Find where the given text appears and provide that cell's center as (X, Y) coordinate. 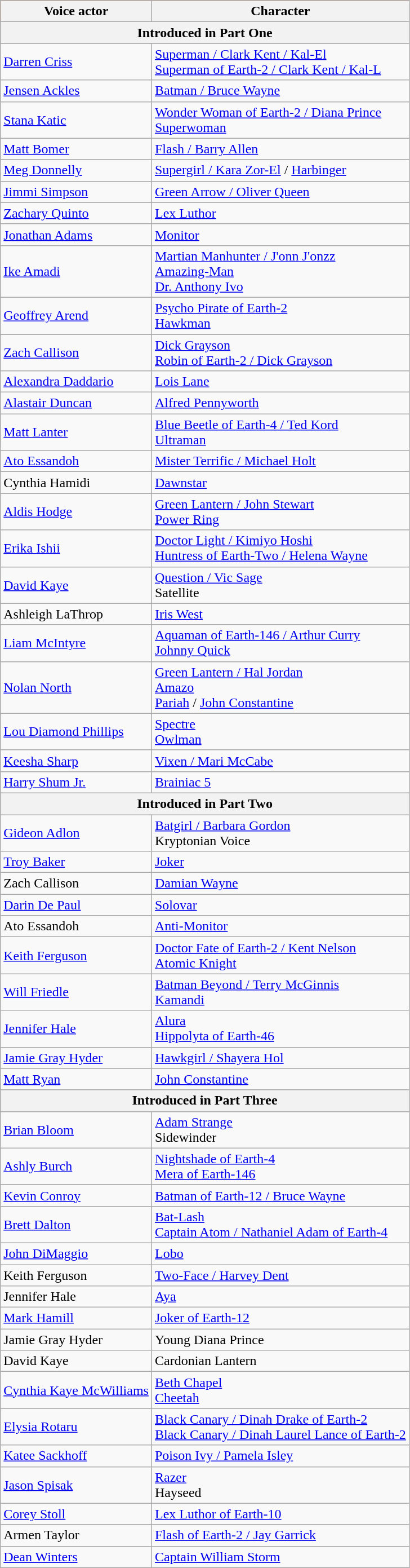
John DiMaggio (77, 1253)
Alfred Pennyworth (280, 403)
Iris West (280, 614)
Question / Vic SageSatellite (280, 585)
Aldis Hodge (77, 512)
Cynthia Hamidi (77, 483)
Brian Bloom (77, 1130)
Ashly Burch (77, 1166)
Aquaman of Earth-146 / Arthur CurryJohnny Quick (280, 643)
Aya (280, 1297)
Vixen / Mari McCabe (280, 761)
Darren Criss (77, 62)
Batman of Earth-12 / Bruce Wayne (280, 1195)
Doctor Light / Kimiyo HoshiHuntress of Earth-Two / Helena Wayne (280, 548)
Meg Donnelly (77, 170)
Brainiac 5 (280, 782)
Dawnstar (280, 483)
Ashleigh LaThrop (77, 614)
Will Friedle (77, 992)
Zachary Quinto (77, 213)
Two-Face / Harvey Dent (280, 1275)
Nightshade of Earth-4Mera of Earth-146 (280, 1166)
Erika Ishii (77, 548)
Brett Dalton (77, 1225)
Lois Lane (280, 382)
Alexandra Daddario (77, 382)
Kevin Conroy (77, 1195)
Green Lantern / Hal JordanAmazoPariah / John Constantine (280, 687)
Adam StrangeSidewinder (280, 1130)
Joker of Earth-12 (280, 1318)
Voice actor (77, 11)
Flash / Barry Allen (280, 149)
Katee Sackhoff (77, 1456)
Anti-Monitor (280, 926)
Troy Baker (77, 862)
AluraHippolyta of Earth-46 (280, 1028)
Elysia Rotaru (77, 1426)
Introduced in Part Two (205, 803)
Jimmi Simpson (77, 192)
Matt Ryan (77, 1079)
Character (280, 11)
Batgirl / Barbara GordonKryptonian Voice (280, 832)
Keesha Sharp (77, 761)
SpectreOwlman (280, 732)
Blue Beetle of Earth-4 / Ted KordUltraman (280, 432)
Corey Stoll (77, 1514)
Introduced in Part One (205, 33)
Batman / Bruce Wayne (280, 91)
Darin De Paul (77, 905)
Psycho Pirate of Earth-2Hawkman (280, 316)
Cynthia Kaye McWilliams (77, 1390)
Dean Winters (77, 1557)
RazerHayseed (280, 1485)
Geoffrey Arend (77, 316)
Damian Wayne (280, 884)
Gideon Adlon (77, 832)
Batman Beyond / Terry McGinnisKamandi (280, 992)
Lex Luthor (280, 213)
Matt Bomer (77, 149)
Mister Terrific / Michael Holt (280, 461)
Lex Luthor of Earth-10 (280, 1514)
Young Diana Prince (280, 1340)
Green Arrow / Oliver Queen (280, 192)
Mark Hamill (77, 1318)
Jason Spisak (77, 1485)
Lou Diamond Phillips (77, 732)
Alastair Duncan (77, 403)
Jonathan Adams (77, 235)
Superman / Clark Kent / Kal-ElSuperman of Earth-2 / Clark Kent / Kal-L (280, 62)
Martian Manhunter / J'onn J'onzzAmazing-ManDr. Anthony Ivo (280, 271)
Cardonian Lantern (280, 1361)
John Constantine (280, 1079)
Bat-LashCaptain Atom / Nathaniel Adam of Earth-4 (280, 1225)
Armen Taylor (77, 1535)
Jensen Ackles (77, 91)
Green Lantern / John StewartPower Ring (280, 512)
Black Canary / Dinah Drake of Earth-2Black Canary / Dinah Laurel Lance of Earth-2 (280, 1426)
Supergirl / Kara Zor-El / Harbinger (280, 170)
Captain William Storm (280, 1557)
Matt Lanter (77, 432)
Introduced in Part Three (205, 1101)
Joker (280, 862)
Monitor (280, 235)
Hawkgirl / Shayera Hol (280, 1058)
Stana Katic (77, 120)
Doctor Fate of Earth-2 / Kent NelsonAtomic Knight (280, 955)
Flash of Earth-2 / Jay Garrick (280, 1535)
Ike Amadi (77, 271)
Harry Shum Jr. (77, 782)
Liam McIntyre (77, 643)
Nolan North (77, 687)
Poison Ivy / Pamela Isley (280, 1456)
Dick GraysonRobin of Earth-2 / Dick Grayson (280, 352)
Beth ChapelCheetah (280, 1390)
Solovar (280, 905)
Lobo (280, 1253)
Wonder Woman of Earth-2 / Diana PrinceSuperwoman (280, 120)
